Detect which cell encompasses the target text, then output its (x, y) center coordinate. 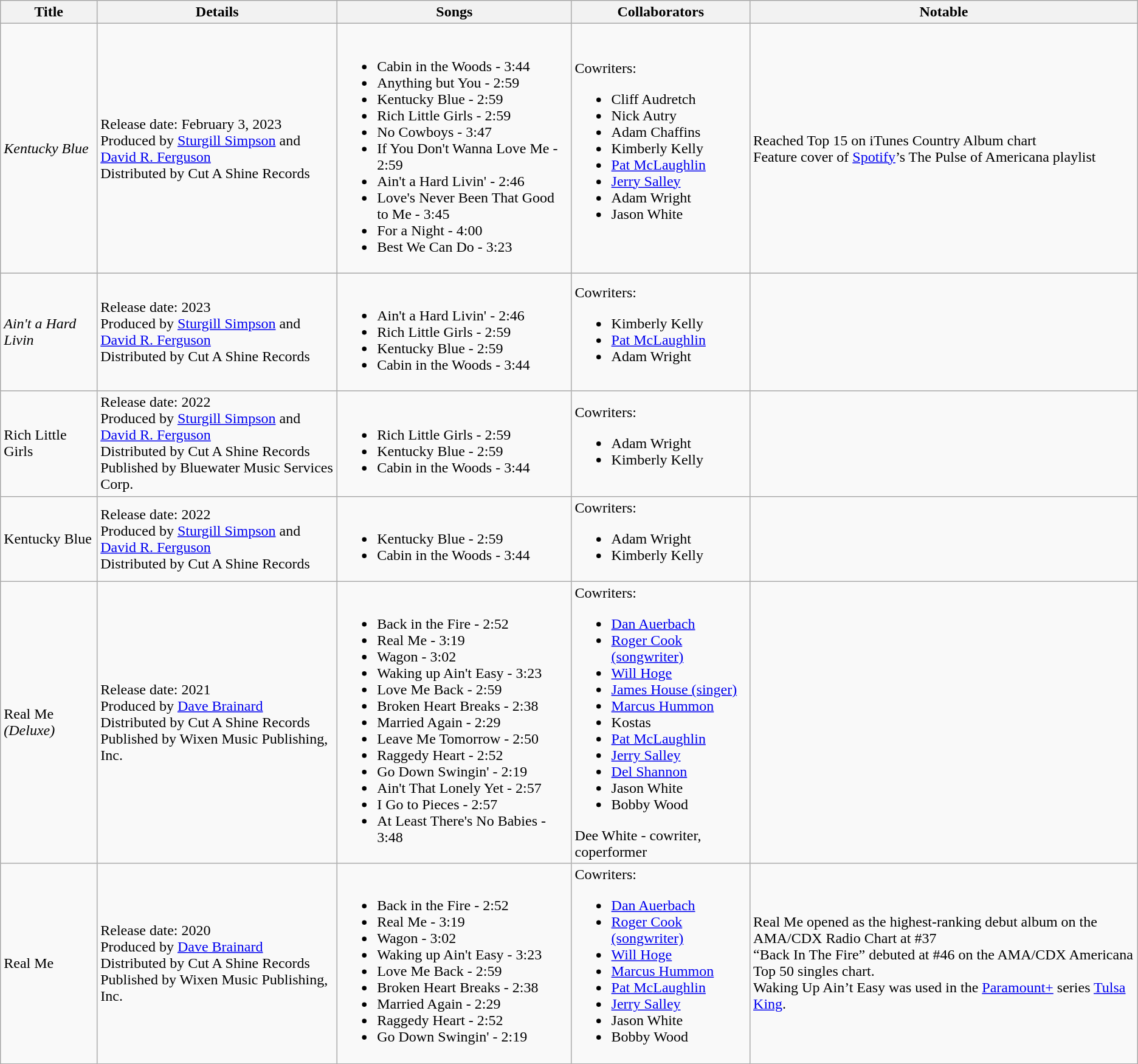
Details (218, 12)
Ain't a Hard Livin (49, 332)
Title (49, 12)
Reached Top 15 on iTunes Country Album chartFeature cover of Spotify’s The Pulse of Americana playlist (944, 148)
Songs (455, 12)
Cowriters:Cliff AudretchNick AutryAdam ChaffinsKimberly KellyPat McLaughlinJerry SalleyAdam WrightJason White (660, 148)
Cowriters:Dan AuerbachRoger Cook (songwriter)Will HogeMarcus HummonPat McLaughlinJerry SalleyJason WhiteBobby Wood (660, 963)
Release date: 2023Produced by Sturgill Simpson and David R. FergusonDistributed by Cut A Shine Records (218, 332)
Rich Little Girls - 2:59Kentucky Blue - 2:59Cabin in the Woods - 3:44 (455, 444)
Release date: 2021Produced by Dave BrainardDistributed by Cut A Shine RecordsPublished by Wixen Music Publishing, Inc. (218, 722)
Rich Little Girls (49, 444)
Release date: February 3, 2023Produced by Sturgill Simpson and David R. FergusonDistributed by Cut A Shine Records (218, 148)
Real Me (49, 963)
Release date: 2022Produced by Sturgill Simpson and David R. FergusonDistributed by Cut A Shine Records (218, 539)
Release date: 2020Produced by Dave BrainardDistributed by Cut A Shine RecordsPublished by Wixen Music Publishing, Inc. (218, 963)
Ain't a Hard Livin' - 2:46Rich Little Girls - 2:59Kentucky Blue - 2:59Cabin in the Woods - 3:44 (455, 332)
Collaborators (660, 12)
Kentucky Blue - 2:59Cabin in the Woods - 3:44 (455, 539)
Real Me (Deluxe) (49, 722)
Notable (944, 12)
Cowriters:Kimberly KellyPat McLaughlinAdam Wright (660, 332)
Release date: 2022Produced by Sturgill Simpson and David R. FergusonDistributed by Cut A Shine RecordsPublished by Bluewater Music Services Corp. (218, 444)
